Provide the (X, Y) coordinate of the cell's center where the given text is located.  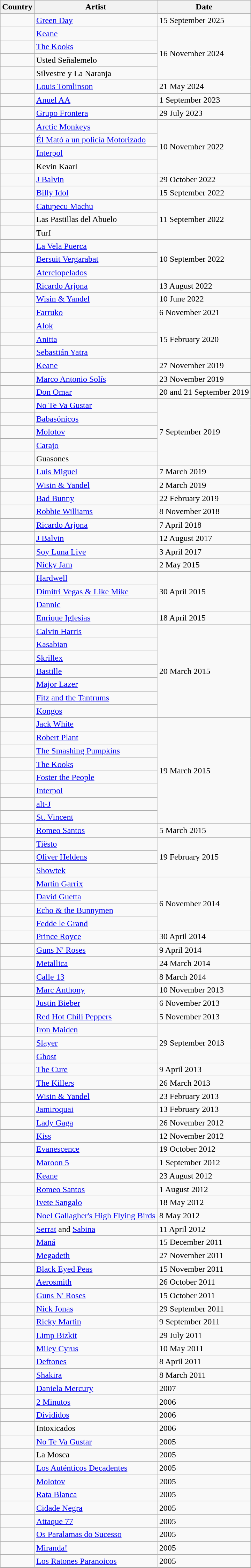
7 April 2018 (204, 525)
Green Day (96, 20)
23 February 2013 (204, 1096)
Bad Bunny (96, 498)
Arctic Monkeys (96, 126)
La Mosca (96, 1455)
Bastille (96, 671)
Limp Bizkit (96, 1335)
Major Lazer (96, 684)
1 August 2012 (204, 1189)
Los Auténticos Decadentes (96, 1468)
Turf (96, 233)
St. Vincent (96, 817)
Él Mató a un policía Motorizado (96, 140)
3 April 2017 (204, 551)
8 May 2012 (204, 1216)
Dannic (96, 605)
Kongos (96, 711)
15 October 2011 (204, 1295)
29 September 2013 (204, 1043)
16 November 2024 (204, 53)
10 May 2011 (204, 1348)
Bersuit Vergarabat (96, 259)
Skrillex (96, 658)
15 September 2022 (204, 193)
Country (17, 7)
2007 (204, 1388)
Divididos (96, 1415)
13 August 2022 (204, 286)
Sebastián Yatra (96, 352)
29 September 2011 (204, 1309)
27 November 2011 (204, 1256)
27 November 2019 (204, 365)
Prince Royce (96, 937)
5 March 2015 (204, 831)
8 March 2011 (204, 1375)
Attaque 77 (96, 1521)
Miranda! (96, 1548)
21 May 2024 (204, 87)
Intoxicados (96, 1428)
Babasónicos (96, 419)
Silvestre y La Naranja (96, 73)
The Killers (96, 1083)
29 July 2011 (204, 1335)
Deftones (96, 1362)
Ivete Sangalo (96, 1202)
19 March 2015 (204, 771)
10 June 2022 (204, 299)
alt-J (96, 804)
30 April 2014 (204, 937)
Evanescence (96, 1149)
11 September 2022 (204, 220)
Guasones (96, 459)
Usted Señalemelo (96, 60)
Ghost (96, 1056)
Luis Miguel (96, 472)
2 March 2019 (204, 485)
8 March 2014 (204, 976)
30 April 2015 (204, 591)
Os Paralamas do Sucesso (96, 1534)
29 October 2022 (204, 180)
2 May 2015 (204, 565)
12 August 2017 (204, 538)
The Cure (96, 1070)
Megadeth (96, 1256)
Artist (96, 7)
26 March 2013 (204, 1083)
Miley Cyrus (96, 1348)
Black Eyed Peas (96, 1269)
23 August 2012 (204, 1176)
10 November 2022 (204, 146)
7 March 2019 (204, 472)
19 October 2012 (204, 1149)
Showtek (96, 870)
19 February 2015 (204, 857)
David Guetta (96, 897)
Nicky Jam (96, 565)
Iron Maiden (96, 1030)
9 September 2011 (204, 1322)
Slayer (96, 1043)
22 February 2019 (204, 498)
Louis Tomlinson (96, 87)
Aerosmith (96, 1282)
Maná (96, 1242)
6 November 2013 (204, 1003)
Aterciopelados (96, 273)
Anuel AA (96, 100)
Rata Blanca (96, 1495)
Kasabian (96, 645)
Martin Garrix (96, 884)
10 November 2013 (204, 990)
9 April 2013 (204, 1070)
6 November 2021 (204, 312)
Don Omar (96, 392)
Robert Plant (96, 737)
1 September 2023 (204, 100)
Fedde le Grand (96, 923)
15 February 2020 (204, 339)
Kevin Kaarl (96, 166)
24 March 2014 (204, 963)
Tiësto (96, 844)
8 November 2018 (204, 512)
15 November 2011 (204, 1269)
8 April 2011 (204, 1362)
20 March 2015 (204, 671)
Maroon 5 (96, 1162)
Dimitri Vegas & Like Mike (96, 592)
18 May 2012 (204, 1202)
Calle 13 (96, 976)
Billy Idol (96, 193)
Cidade Negra (96, 1508)
9 April 2014 (204, 950)
Echo & the Bunnymen (96, 910)
15 December 2011 (204, 1242)
Catupecu Machu (96, 206)
Ricky Martin (96, 1322)
Jamiroquai (96, 1109)
10 September 2022 (204, 259)
Soy Luna Live (96, 551)
Anitta (96, 339)
Marco Antonio Solís (96, 379)
Calvin Harris (96, 631)
18 April 2015 (204, 618)
Justin Bieber (96, 1003)
Enrique Iglesias (96, 618)
Nick Jonas (96, 1309)
Robbie Williams (96, 512)
Foster the People (96, 777)
La Vela Puerca (96, 246)
15 September 2025 (204, 20)
11 April 2012 (204, 1229)
Hardwell (96, 578)
20 and 21 September 2019 (204, 392)
7 September 2019 (204, 432)
Lady Gaga (96, 1123)
29 July 2023 (204, 113)
Alok (96, 326)
Daniela Mercury (96, 1388)
Farruko (96, 312)
26 October 2011 (204, 1282)
Red Hot Chili Peppers (96, 1017)
13 February 2013 (204, 1109)
23 November 2019 (204, 379)
2 Minutos (96, 1402)
Noel Gallagher's High Flying Birds (96, 1216)
1 September 2012 (204, 1162)
Serrat and Sabina (96, 1229)
Date (204, 7)
Los Ratones Paranoicos (96, 1561)
Oliver Heldens (96, 857)
Metallica (96, 963)
5 November 2013 (204, 1017)
The Smashing Pumpkins (96, 751)
Carajo (96, 445)
Kiss (96, 1136)
Grupo Frontera (96, 113)
Las Pastillas del Abuelo (96, 220)
Fitz and the Tantrums (96, 698)
6 November 2014 (204, 904)
Marc Anthony (96, 990)
Jack White (96, 724)
26 November 2012 (204, 1123)
12 November 2012 (204, 1136)
Shakira (96, 1375)
